For the text-containing cell, return its midpoint in (x, y) coordinate format. 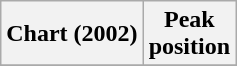
Peakposition (189, 34)
Chart (2002) (72, 34)
